Output the (X, Y) coordinate of the center of the cell containing the given text.  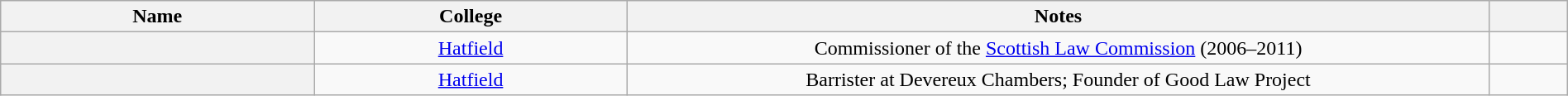
Barrister at Devereux Chambers; Founder of Good Law Project (1059, 79)
Notes (1059, 17)
College (471, 17)
Commissioner of the Scottish Law Commission (2006–2011) (1059, 48)
Name (157, 17)
